Determine the (X, Y) coordinate at the center of the cell enclosing the given text.  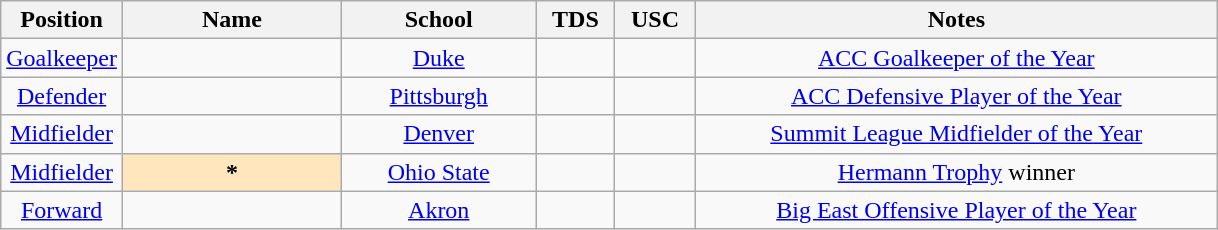
Pittsburgh (438, 96)
ACC Goalkeeper of the Year (956, 58)
Position (62, 20)
TDS (576, 20)
Denver (438, 134)
Akron (438, 210)
* (232, 172)
Hermann Trophy winner (956, 172)
Name (232, 20)
School (438, 20)
Big East Offensive Player of the Year (956, 210)
ACC Defensive Player of the Year (956, 96)
Forward (62, 210)
Duke (438, 58)
Notes (956, 20)
Defender (62, 96)
USC (656, 20)
Summit League Midfielder of the Year (956, 134)
Goalkeeper (62, 58)
Ohio State (438, 172)
